Locate the cell with the specified text and output its [X, Y] center coordinate. 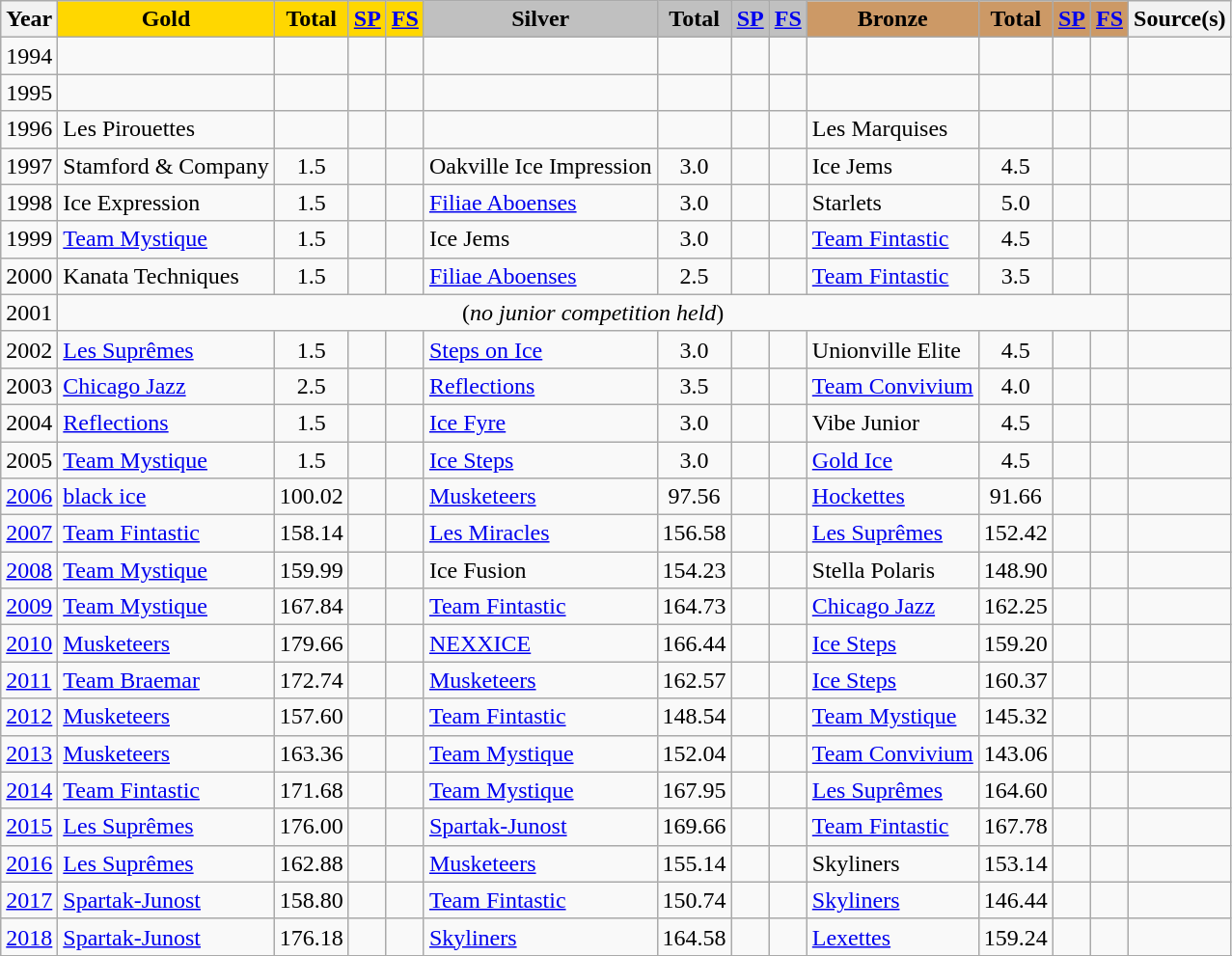
2006 [29, 497]
Oakville Ice Impression [540, 166]
167.95 [695, 790]
2005 [29, 460]
Stamford & Company [166, 166]
2008 [29, 570]
152.04 [695, 753]
2017 [29, 900]
145.32 [1015, 717]
Gold Ice [892, 460]
Hockettes [892, 497]
162.57 [695, 680]
Les Pirouettes [166, 129]
164.73 [695, 607]
164.58 [695, 937]
2011 [29, 680]
Team Braemar [166, 680]
159.99 [311, 570]
91.66 [1015, 497]
NEXXICE [540, 643]
172.74 [311, 680]
100.02 [311, 497]
Les Marquises [892, 129]
169.66 [695, 827]
163.36 [311, 753]
160.37 [1015, 680]
176.00 [311, 827]
Steps on Ice [540, 349]
2004 [29, 423]
Stella Polaris [892, 570]
Gold [166, 19]
171.68 [311, 790]
2007 [29, 533]
152.42 [1015, 533]
Year [29, 19]
Unionville Elite [892, 349]
179.66 [311, 643]
Les Miracles [540, 533]
Bronze [892, 19]
97.56 [695, 497]
148.90 [1015, 570]
Starlets [892, 203]
176.18 [311, 937]
167.84 [311, 607]
146.44 [1015, 900]
2000 [29, 276]
Ice Expression [166, 203]
Ice Fyre [540, 423]
2015 [29, 827]
156.58 [695, 533]
158.14 [311, 533]
2016 [29, 863]
2003 [29, 386]
Silver [540, 19]
162.88 [311, 863]
1996 [29, 129]
Kanata Techniques [166, 276]
Ice Fusion [540, 570]
2014 [29, 790]
153.14 [1015, 863]
black ice [166, 497]
148.54 [695, 717]
164.60 [1015, 790]
154.23 [695, 570]
150.74 [695, 900]
155.14 [695, 863]
2012 [29, 717]
159.20 [1015, 643]
(no junior competition held) [593, 313]
2002 [29, 349]
1999 [29, 239]
2009 [29, 607]
143.06 [1015, 753]
1994 [29, 56]
2013 [29, 753]
2010 [29, 643]
157.60 [311, 717]
5.0 [1015, 203]
162.25 [1015, 607]
1997 [29, 166]
167.78 [1015, 827]
Vibe Junior [892, 423]
Lexettes [892, 937]
159.24 [1015, 937]
2001 [29, 313]
1995 [29, 93]
Source(s) [1181, 19]
2018 [29, 937]
1998 [29, 203]
158.80 [311, 900]
166.44 [695, 643]
4.0 [1015, 386]
